Pinpoint the cell where the given text exists, returning its [X, Y] midpoint coordinate. 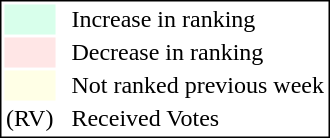
Decrease in ranking [198, 53]
Not ranked previous week [198, 85]
(RV) [29, 119]
Received Votes [198, 119]
Increase in ranking [198, 19]
